Search for the cell housing the specified text and yield its [X, Y] center coordinate. 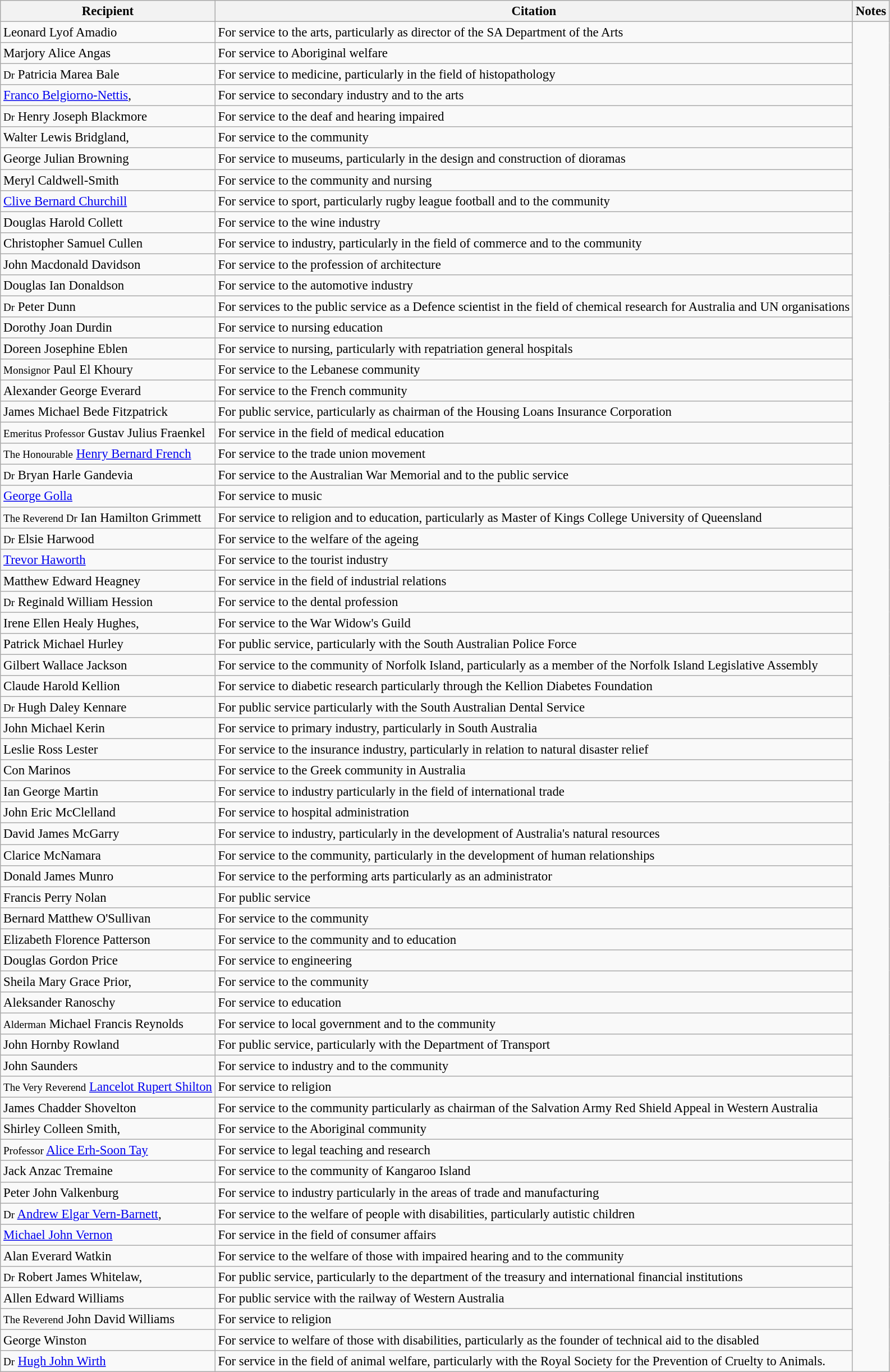
For service to the community and nursing [534, 180]
Douglas Harold Collett [108, 222]
The Honourable Henry Bernard French [108, 454]
For service in the field of industrial relations [534, 581]
Claude Harold Kellion [108, 686]
Ian George Martin [108, 792]
George Winston [108, 1340]
Doreen Josephine Eblen [108, 348]
For service to the community, particularly in the development of human relationships [534, 855]
For service to hospital administration [534, 813]
Peter John Valkenburg [108, 1192]
For service in the field of animal welfare, particularly with the Royal Society for the Prevention of Cruelty to Animals. [534, 1361]
David James McGarry [108, 834]
For service to the community of Kangaroo Island [534, 1172]
For service to the trade union movement [534, 454]
Notes [871, 11]
Emeritus Professor Gustav Julius Fraenkel [108, 433]
For service to engineering [534, 961]
For service to the Greek community in Australia [534, 770]
For service to diabetic research particularly through the Kellion Diabetes Foundation [534, 686]
For service to the welfare of the ageing [534, 539]
Citation [534, 11]
For service to nursing, particularly with repatriation general hospitals [534, 348]
Matthew Edward Heagney [108, 581]
John Michael Kerin [108, 728]
Monsignor Paul El Khoury [108, 370]
For service to the dental profession [534, 602]
Christopher Samuel Cullen [108, 243]
Patrick Michael Hurley [108, 644]
For service to nursing education [534, 328]
Alexander George Everard [108, 391]
For service to the community of Norfolk Island, particularly as a member of the Norfolk Island Legislative Assembly [534, 665]
For service to the welfare of people with disabilities, particularly autistic children [534, 1214]
For service to the community and to education [534, 939]
For service to industry particularly in the areas of trade and manufacturing [534, 1192]
John Saunders [108, 1066]
Donald James Munro [108, 876]
Leonard Lyof Amadio [108, 33]
Irene Ellen Healy Hughes, [108, 623]
Shirley Colleen Smith, [108, 1129]
Dr Hugh John Wirth [108, 1361]
For service to secondary industry and to the arts [534, 95]
Professor Alice Erh-Soon Tay [108, 1150]
Bernard Matthew O'Sullivan [108, 918]
For service to industry, particularly in the development of Australia's natural resources [534, 834]
For service to the automotive industry [534, 286]
Marjory Alice Angas [108, 53]
George Julian Browning [108, 159]
For service to primary industry, particularly in South Australia [534, 728]
For service to education [534, 1003]
For service to the profession of architecture [534, 264]
For public service [534, 897]
Franco Belgiorno-Nettis, [108, 95]
Alderman Michael Francis Reynolds [108, 1024]
For public service, particularly with the Department of Transport [534, 1045]
Dr Henry Joseph Blackmore [108, 117]
Dr Andrew Elgar Vern-Barnett, [108, 1214]
Dr Elsie Harwood [108, 539]
Leslie Ross Lester [108, 750]
For service to the arts, particularly as director of the SA Department of the Arts [534, 33]
Walter Lewis Bridgland, [108, 137]
Clive Bernard Churchill [108, 201]
Douglas Ian Donaldson [108, 286]
George Golla [108, 497]
For public service with the railway of Western Australia [534, 1298]
Alan Everard Watkin [108, 1256]
For service to the tourist industry [534, 559]
For service to the Lebanese community [534, 370]
Dr Bryan Harle Gandevia [108, 475]
For service to the French community [534, 391]
Elizabeth Florence Patterson [108, 939]
Dorothy Joan Durdin [108, 328]
The Reverend John David Williams [108, 1319]
Michael John Vernon [108, 1235]
The Reverend Dr Ian Hamilton Grimmett [108, 517]
For service to the Australian War Memorial and to the public service [534, 475]
For public service, particularly as chairman of the Housing Loans Insurance Corporation [534, 412]
Dr Patricia Marea Bale [108, 75]
For public service, particularly with the South Australian Police Force [534, 644]
Aleksander Ranoschy [108, 1003]
For service to Aboriginal welfare [534, 53]
The Very Reverend Lancelot Rupert Shilton [108, 1087]
Sheila Mary Grace Prior, [108, 981]
For service to the War Widow's Guild [534, 623]
For service to industry particularly in the field of international trade [534, 792]
For service to local government and to the community [534, 1024]
Dr Reginald William Hession [108, 602]
Allen Edward Williams [108, 1298]
John Macdonald Davidson [108, 264]
Gilbert Wallace Jackson [108, 665]
For services to the public service as a Defence scientist in the field of chemical research for Australia and UN organisations [534, 306]
For service to the Aboriginal community [534, 1129]
Dr Hugh Daley Kennare [108, 708]
For service to the insurance industry, particularly in relation to natural disaster relief [534, 750]
For service to sport, particularly rugby league football and to the community [534, 201]
Clarice McNamara [108, 855]
For service in the field of consumer affairs [534, 1235]
Meryl Caldwell-Smith [108, 180]
Dr Peter Dunn [108, 306]
Jack Anzac Tremaine [108, 1172]
For service to museums, particularly in the design and construction of dioramas [534, 159]
For service to medicine, particularly in the field of histopathology [534, 75]
Douglas Gordon Price [108, 961]
For public service particularly with the South Australian Dental Service [534, 708]
James Chadder Shovelton [108, 1108]
Dr Robert James Whitelaw, [108, 1277]
Recipient [108, 11]
For service to the community particularly as chairman of the Salvation Army Red Shield Appeal in Western Australia [534, 1108]
For service to the wine industry [534, 222]
James Michael Bede Fitzpatrick [108, 412]
For public service, particularly to the department of the treasury and international financial institutions [534, 1277]
For service to industry, particularly in the field of commerce and to the community [534, 243]
For service to the deaf and hearing impaired [534, 117]
For service to welfare of those with disabilities, particularly as the founder of technical aid to the disabled [534, 1340]
For service to industry and to the community [534, 1066]
Trevor Haworth [108, 559]
Francis Perry Nolan [108, 897]
For service to the welfare of those with impaired hearing and to the community [534, 1256]
For service to religion and to education, particularly as Master of Kings College University of Queensland [534, 517]
John Eric McClelland [108, 813]
Con Marinos [108, 770]
John Hornby Rowland [108, 1045]
For service to legal teaching and research [534, 1150]
For service to the performing arts particularly as an administrator [534, 876]
For service in the field of medical education [534, 433]
For service to music [534, 497]
